Find where the given text appears and provide that cell's center as (x, y) coordinate. 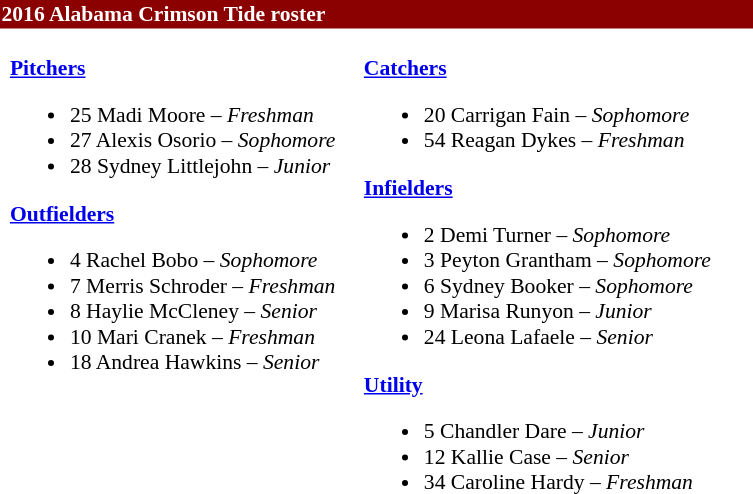
2016 Alabama Crimson Tide roster (376, 14)
